Extract the [x, y] coordinate from the center of the cell holding the provided text.  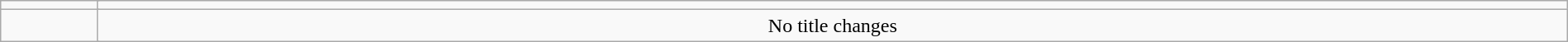
No title changes [832, 26]
